Detect which cell encompasses the target text, then output its [x, y] center coordinate. 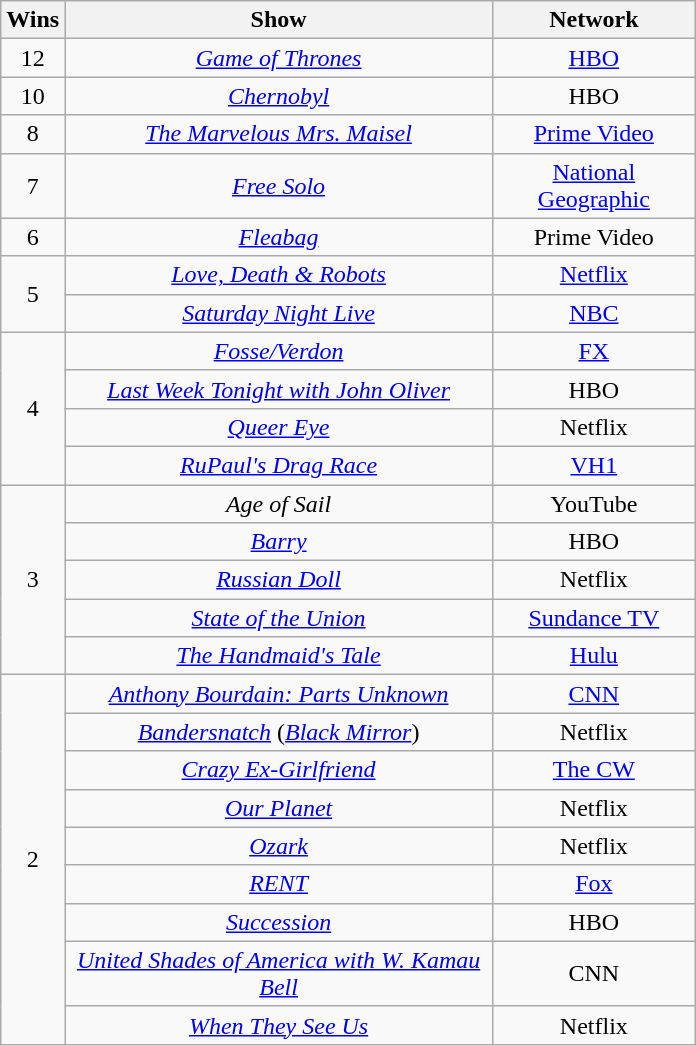
YouTube [594, 503]
Anthony Bourdain: Parts Unknown [279, 694]
Chernobyl [279, 96]
Hulu [594, 656]
State of the Union [279, 618]
Saturday Night Live [279, 313]
8 [33, 134]
Last Week Tonight with John Oliver [279, 389]
6 [33, 237]
Crazy Ex-Girlfriend [279, 770]
Game of Thrones [279, 58]
Queer Eye [279, 427]
Network [594, 20]
2 [33, 860]
Russian Doll [279, 580]
Barry [279, 542]
10 [33, 96]
NBC [594, 313]
Ozark [279, 846]
3 [33, 579]
Sundance TV [594, 618]
Age of Sail [279, 503]
The Marvelous Mrs. Maisel [279, 134]
National Geographic [594, 186]
Fox [594, 884]
RuPaul's Drag Race [279, 465]
5 [33, 294]
7 [33, 186]
RENT [279, 884]
The CW [594, 770]
Bandersnatch (Black Mirror) [279, 732]
Wins [33, 20]
Love, Death & Robots [279, 275]
Fleabag [279, 237]
When They See Us [279, 1025]
Our Planet [279, 808]
VH1 [594, 465]
The Handmaid's Tale [279, 656]
Succession [279, 922]
4 [33, 408]
Fosse/Verdon [279, 351]
Show [279, 20]
FX [594, 351]
12 [33, 58]
Free Solo [279, 186]
United Shades of America with W. Kamau Bell [279, 974]
